Extract the (x, y) coordinate from the center of the cell holding the provided text.  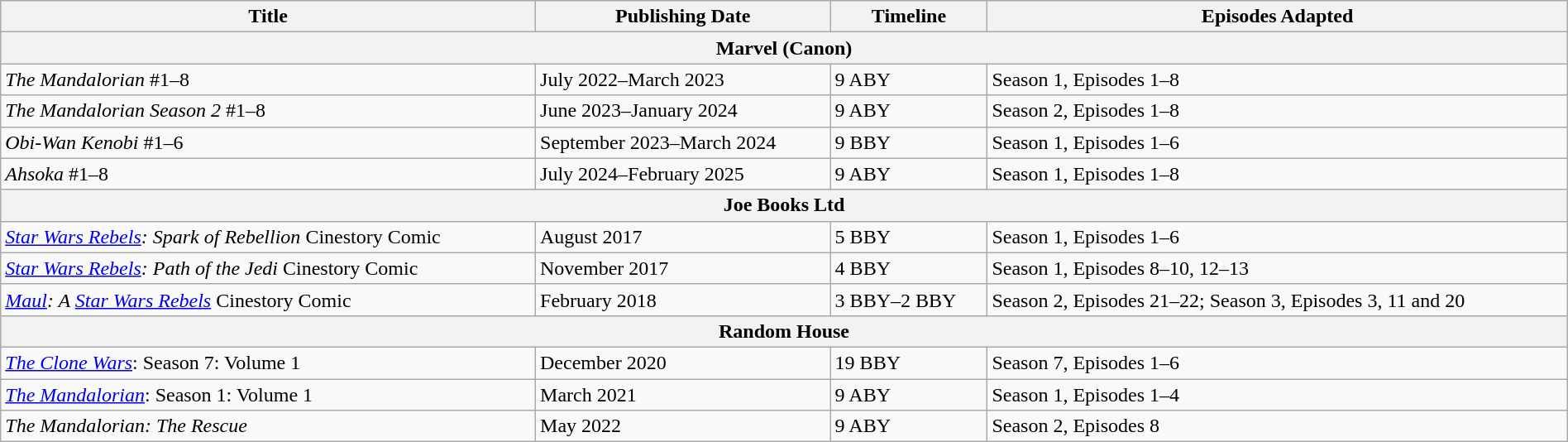
Season 2, Episodes 1–8 (1277, 111)
Season 2, Episodes 8 (1277, 426)
Title (268, 17)
August 2017 (683, 237)
Joe Books Ltd (784, 205)
The Mandalorian Season 2 #1–8 (268, 111)
Marvel (Canon) (784, 48)
May 2022 (683, 426)
Timeline (909, 17)
19 BBY (909, 363)
Obi-Wan Kenobi #1–6 (268, 142)
March 2021 (683, 395)
September 2023–March 2024 (683, 142)
5 BBY (909, 237)
Maul: A Star Wars Rebels Cinestory Comic (268, 300)
Season 7, Episodes 1–6 (1277, 363)
Random House (784, 331)
Episodes Adapted (1277, 17)
9 BBY (909, 142)
The Clone Wars: Season 7: Volume 1 (268, 363)
Star Wars Rebels: Spark of Rebellion Cinestory Comic (268, 237)
The Mandalorian: Season 1: Volume 1 (268, 395)
Season 1, Episodes 1–4 (1277, 395)
3 BBY–2 BBY (909, 300)
The Mandalorian: The Rescue (268, 426)
4 BBY (909, 268)
Season 2, Episodes 21–22; Season 3, Episodes 3, 11 and 20 (1277, 300)
The Mandalorian #1–8 (268, 79)
November 2017 (683, 268)
Star Wars Rebels: Path of the Jedi Cinestory Comic (268, 268)
February 2018 (683, 300)
Ahsoka #1–8 (268, 174)
December 2020 (683, 363)
July 2024–February 2025 (683, 174)
July 2022–March 2023 (683, 79)
June 2023–January 2024 (683, 111)
Publishing Date (683, 17)
Season 1, Episodes 8–10, 12–13 (1277, 268)
